Capture the cell that displays the provided text and extract its (x, y) central coordinate. 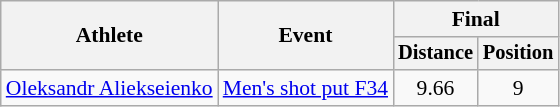
Event (306, 36)
Oleksandr Aliekseienko (110, 88)
Distance (436, 54)
Athlete (110, 36)
Final (476, 19)
Position (518, 54)
9 (518, 88)
Men's shot put F34 (306, 88)
9.66 (436, 88)
